Determine the [X, Y] coordinate at the center of the cell enclosing the given text.  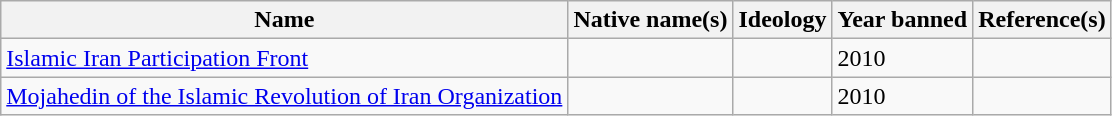
Name [284, 20]
Ideology [782, 20]
Mojahedin of the Islamic Revolution of Iran Organization [284, 96]
Reference(s) [1042, 20]
Native name(s) [650, 20]
Islamic Iran Participation Front [284, 58]
Year banned [902, 20]
